Find where the given text appears and provide that cell's center as (x, y) coordinate. 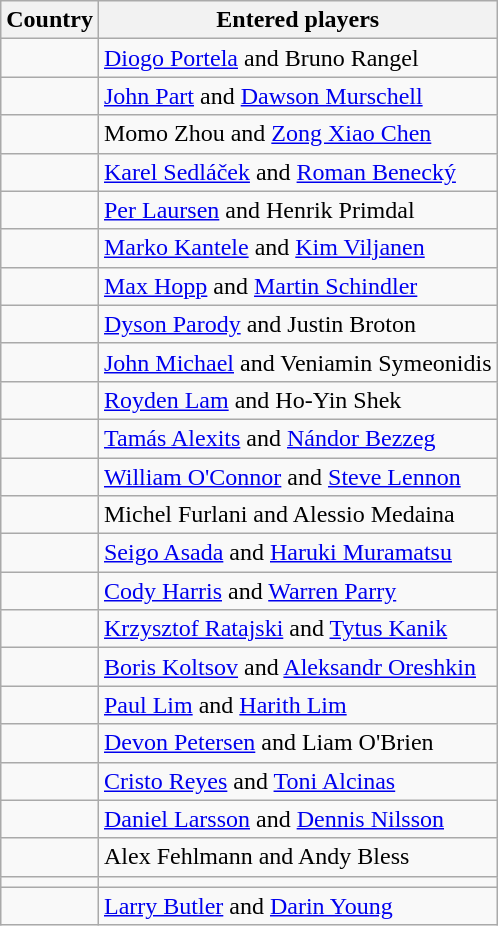
Daniel Larsson and Dennis Nilsson (298, 819)
Alex Fehlmann and Andy Bless (298, 857)
Paul Lim and Harith Lim (298, 705)
Cody Harris and Warren Parry (298, 591)
Momo Zhou and Zong Xiao Chen (298, 134)
Cristo Reyes and Toni Alcinas (298, 781)
Per Laursen and Henrik Primdal (298, 210)
Boris Koltsov and Aleksandr Oreshkin (298, 667)
Dyson Parody and Justin Broton (298, 324)
Tamás Alexits and Nándor Bezzeg (298, 438)
Larry Butler and Darin Young (298, 906)
Country (50, 20)
Entered players (298, 20)
John Michael and Veniamin Symeonidis (298, 362)
Marko Kantele and Kim Viljanen (298, 248)
Karel Sedláček and Roman Benecký (298, 172)
Royden Lam and Ho-Yin Shek (298, 400)
Michel Furlani and Alessio Medaina (298, 515)
William O'Connor and Steve Lennon (298, 477)
Devon Petersen and Liam O'Brien (298, 743)
Krzysztof Ratajski and Tytus Kanik (298, 629)
Diogo Portela and Bruno Rangel (298, 58)
Seigo Asada and Haruki Muramatsu (298, 553)
Max Hopp and Martin Schindler (298, 286)
John Part and Dawson Murschell (298, 96)
